Search for the cell housing the specified text and yield its (x, y) center coordinate. 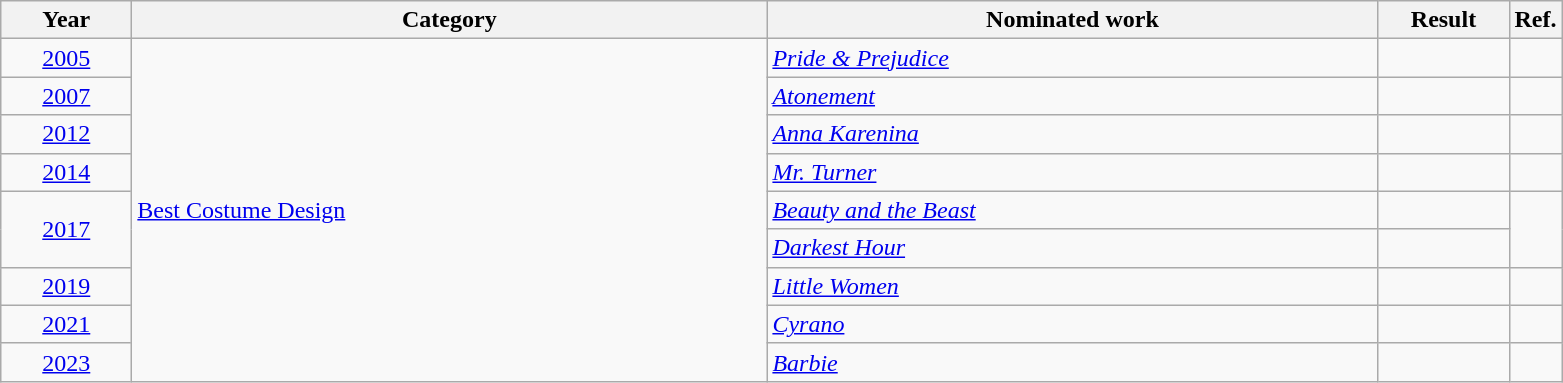
Beauty and the Beast (1072, 210)
Little Women (1072, 286)
Darkest Hour (1072, 248)
2012 (66, 134)
Category (450, 20)
2017 (66, 229)
Year (66, 20)
Ref. (1536, 20)
2014 (66, 172)
2019 (66, 286)
Result (1444, 20)
Mr. Turner (1072, 172)
Anna Karenina (1072, 134)
Cyrano (1072, 324)
2005 (66, 58)
2021 (66, 324)
Barbie (1072, 362)
2007 (66, 96)
Pride & Prejudice (1072, 58)
Atonement (1072, 96)
Best Costume Design (450, 210)
Nominated work (1072, 20)
2023 (66, 362)
